Extract the (X, Y) coordinate from the center of the cell holding the provided text.  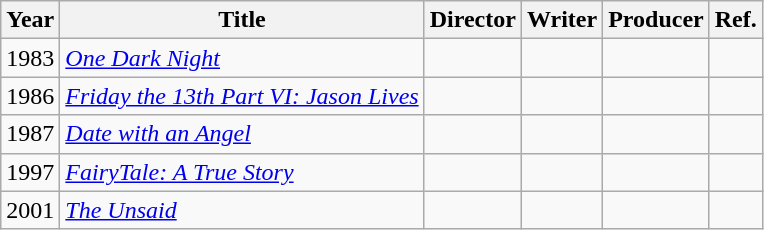
Ref. (736, 20)
1997 (30, 172)
Writer (562, 20)
Director (472, 20)
The Unsaid (242, 210)
FairyTale: A True Story (242, 172)
Producer (656, 20)
Friday the 13th Part VI: Jason Lives (242, 96)
1986 (30, 96)
1983 (30, 58)
Date with an Angel (242, 134)
Year (30, 20)
1987 (30, 134)
Title (242, 20)
2001 (30, 210)
One Dark Night (242, 58)
